Find where the given text appears and provide that cell's center as (X, Y) coordinate. 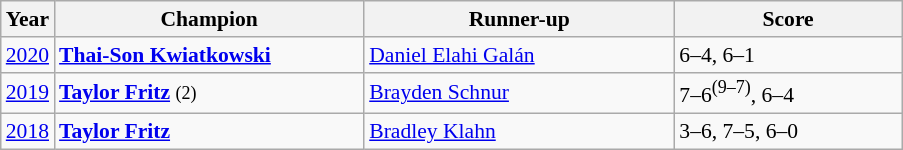
Taylor Fritz (209, 132)
Taylor Fritz (2) (209, 92)
Score (788, 19)
Daniel Elahi Galán (519, 55)
3–6, 7–5, 6–0 (788, 132)
Year (28, 19)
Bradley Klahn (519, 132)
7–6(9–7), 6–4 (788, 92)
Runner-up (519, 19)
Champion (209, 19)
Brayden Schnur (519, 92)
6–4, 6–1 (788, 55)
2020 (28, 55)
2019 (28, 92)
2018 (28, 132)
Thai-Son Kwiatkowski (209, 55)
